Search for the cell housing the specified text and yield its [x, y] center coordinate. 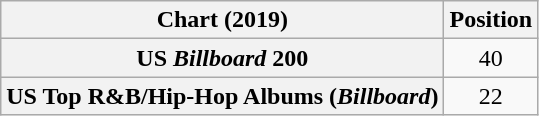
US Billboard 200 [222, 58]
Chart (2019) [222, 20]
22 [491, 96]
Position [491, 20]
US Top R&B/Hip-Hop Albums (Billboard) [222, 96]
40 [491, 58]
